Find where the given text appears and provide that cell's center as [X, Y] coordinate. 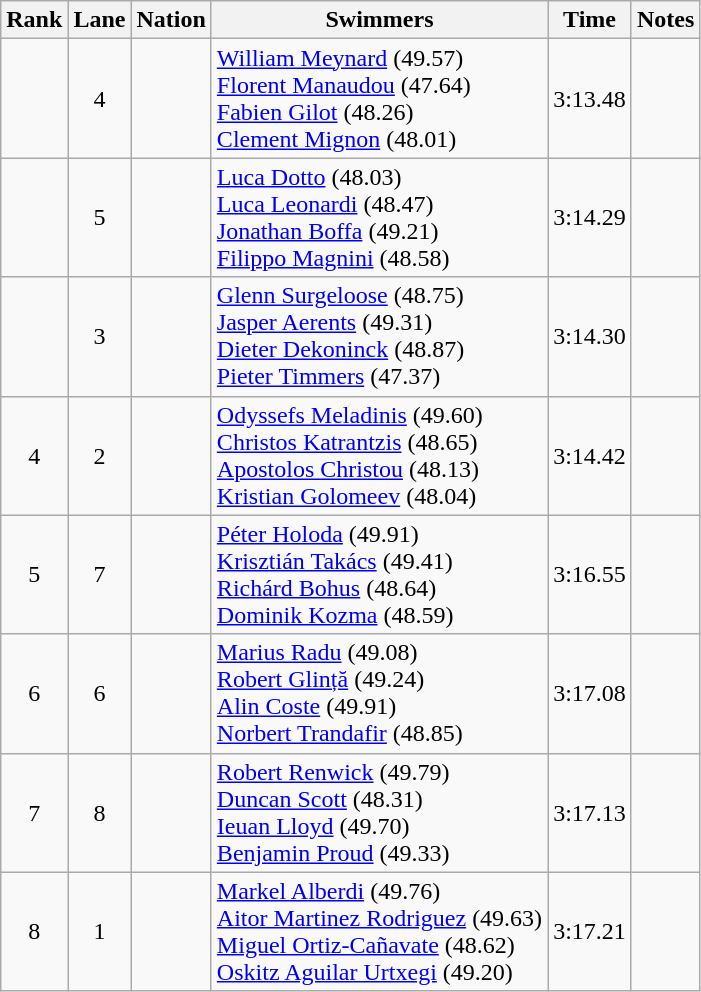
Rank [34, 20]
Robert Renwick (49.79)Duncan Scott (48.31)Ieuan Lloyd (49.70)Benjamin Proud (49.33) [379, 812]
2 [100, 456]
3:14.42 [590, 456]
Glenn Surgeloose (48.75)Jasper Aerents (49.31)Dieter Dekoninck (48.87)Pieter Timmers (47.37) [379, 336]
Odyssefs Meladinis (49.60)Christos Katrantzis (48.65)Apostolos Christou (48.13)Kristian Golomeev (48.04) [379, 456]
Luca Dotto (48.03)Luca Leonardi (48.47)Jonathan Boffa (49.21)Filippo Magnini (48.58) [379, 218]
Nation [171, 20]
3:14.30 [590, 336]
Marius Radu (49.08)Robert Glință (49.24)Alin Coste (49.91)Norbert Trandafir (48.85) [379, 694]
Péter Holoda (49.91)Krisztián Takács (49.41)Richárd Bohus (48.64)Dominik Kozma (48.59) [379, 574]
Time [590, 20]
Swimmers [379, 20]
Notes [665, 20]
3:16.55 [590, 574]
3 [100, 336]
1 [100, 932]
William Meynard (49.57)Florent Manaudou (47.64)Fabien Gilot (48.26)Clement Mignon (48.01) [379, 98]
3:17.21 [590, 932]
3:17.13 [590, 812]
Lane [100, 20]
Markel Alberdi (49.76) Aitor Martinez Rodriguez (49.63)Miguel Ortiz-Cañavate (48.62)Oskitz Aguilar Urtxegi (49.20) [379, 932]
3:17.08 [590, 694]
3:13.48 [590, 98]
3:14.29 [590, 218]
